Extract the (X, Y) coordinate from the center of the cell holding the provided text.  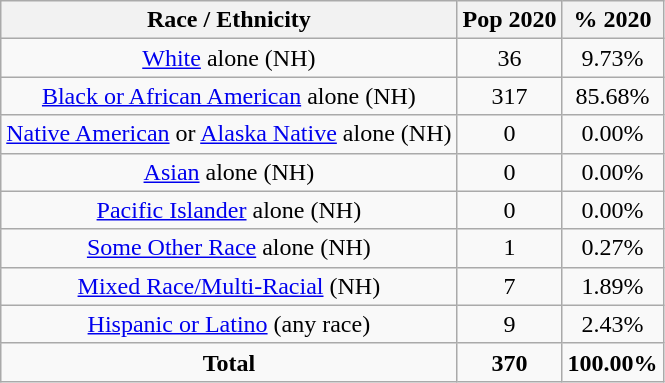
370 (510, 362)
% 2020 (612, 20)
100.00% (612, 362)
Asian alone (NH) (229, 172)
2.43% (612, 324)
1 (510, 248)
1.89% (612, 286)
Total (229, 362)
7 (510, 286)
Pacific Islander alone (NH) (229, 210)
Race / Ethnicity (229, 20)
317 (510, 96)
85.68% (612, 96)
Some Other Race alone (NH) (229, 248)
Pop 2020 (510, 20)
36 (510, 58)
Native American or Alaska Native alone (NH) (229, 134)
Hispanic or Latino (any race) (229, 324)
Black or African American alone (NH) (229, 96)
9.73% (612, 58)
9 (510, 324)
White alone (NH) (229, 58)
Mixed Race/Multi-Racial (NH) (229, 286)
0.27% (612, 248)
